Search for the cell housing the specified text and yield its [X, Y] center coordinate. 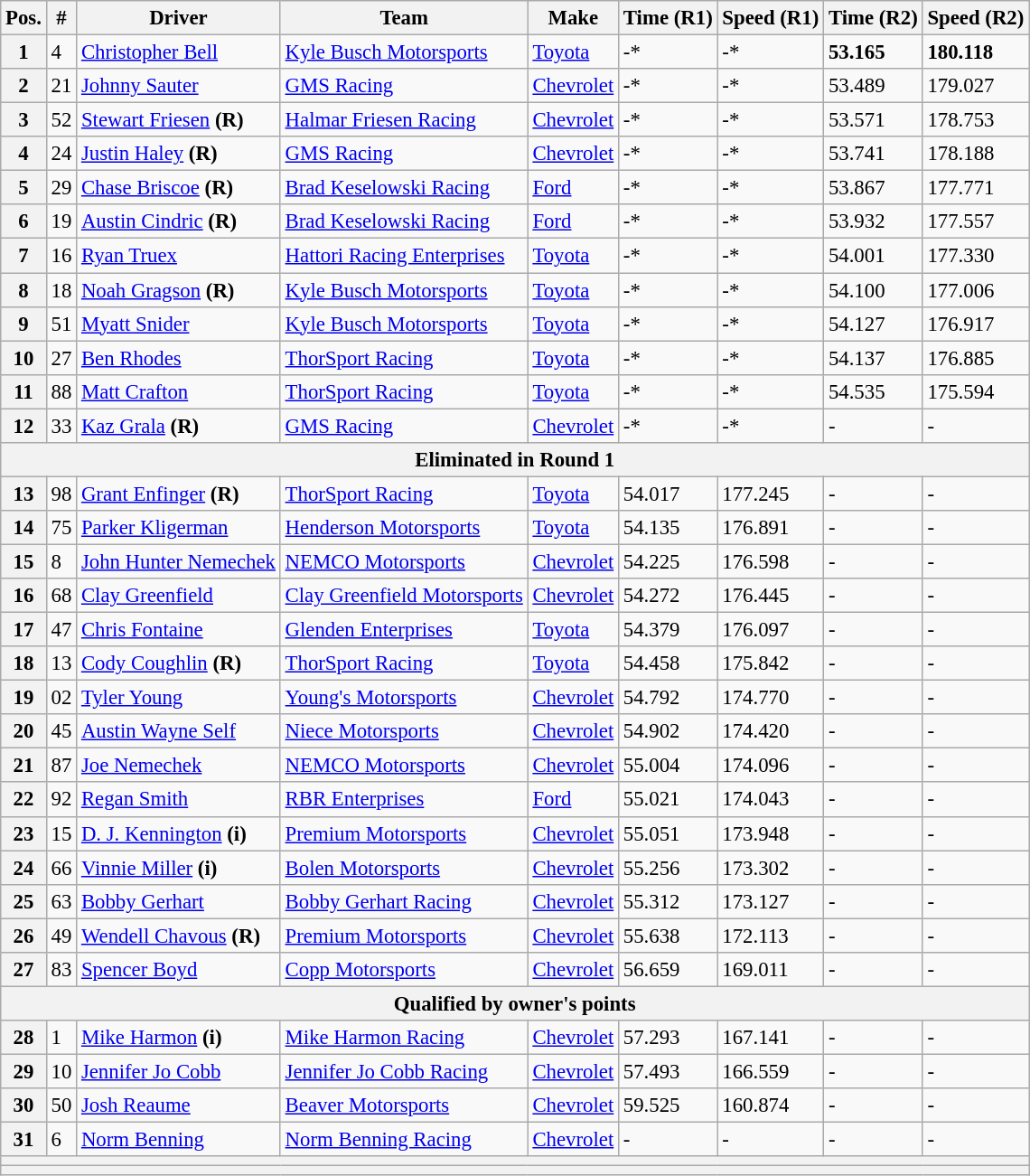
Noah Gragson (R) [179, 290]
Ryan Truex [179, 256]
167.141 [771, 1038]
45 [61, 731]
178.188 [976, 154]
180.118 [976, 52]
Qualified by owner's points [515, 1003]
92 [61, 800]
176.917 [976, 324]
Kaz Grala (R) [179, 426]
D. J. Kennington (i) [179, 833]
55.638 [669, 936]
17 [23, 630]
55.051 [669, 833]
54.135 [669, 528]
53.571 [874, 120]
25 [23, 901]
2 [23, 86]
Mike Harmon (i) [179, 1038]
5 [23, 188]
26 [23, 936]
173.948 [771, 833]
55.312 [669, 901]
51 [61, 324]
53.867 [874, 188]
87 [61, 766]
54.100 [874, 290]
Time (R2) [874, 18]
53.165 [874, 52]
49 [61, 936]
98 [61, 494]
Time (R1) [669, 18]
Austin Cindric (R) [179, 221]
88 [61, 391]
56.659 [669, 970]
66 [61, 868]
Clay Greenfield Motorsports [404, 596]
22 [23, 800]
55.256 [669, 868]
174.096 [771, 766]
12 [23, 426]
57.293 [669, 1038]
54.127 [874, 324]
160.874 [771, 1105]
14 [23, 528]
53.489 [874, 86]
54.225 [669, 561]
Make [573, 18]
Norm Benning [179, 1140]
75 [61, 528]
177.006 [976, 290]
53.932 [874, 221]
Ben Rhodes [179, 358]
Beaver Motorsports [404, 1105]
Chris Fontaine [179, 630]
54.137 [874, 358]
174.420 [771, 731]
174.043 [771, 800]
Hattori Racing Enterprises [404, 256]
7 [23, 256]
55.004 [669, 766]
Jennifer Jo Cobb Racing [404, 1071]
Team [404, 18]
Chase Briscoe (R) [179, 188]
Stewart Friesen (R) [179, 120]
177.557 [976, 221]
83 [61, 970]
Bolen Motorsports [404, 868]
177.771 [976, 188]
Driver [179, 18]
54.458 [669, 663]
02 [61, 698]
172.113 [771, 936]
169.011 [771, 970]
174.770 [771, 698]
Regan Smith [179, 800]
Josh Reaume [179, 1105]
28 [23, 1038]
54.902 [669, 731]
# [61, 18]
178.753 [976, 120]
179.027 [976, 86]
54.379 [669, 630]
Spencer Boyd [179, 970]
47 [61, 630]
54.535 [874, 391]
57.493 [669, 1071]
Henderson Motorsports [404, 528]
Tyler Young [179, 698]
Eliminated in Round 1 [515, 460]
20 [23, 731]
173.302 [771, 868]
68 [61, 596]
175.842 [771, 663]
Glenden Enterprises [404, 630]
Johnny Sauter [179, 86]
Bobby Gerhart [179, 901]
Grant Enfinger (R) [179, 494]
176.445 [771, 596]
176.885 [976, 358]
33 [61, 426]
23 [23, 833]
53.741 [874, 154]
Parker Kligerman [179, 528]
Vinnie Miller (i) [179, 868]
54.001 [874, 256]
50 [61, 1105]
Cody Coughlin (R) [179, 663]
Norm Benning Racing [404, 1140]
31 [23, 1140]
Wendell Chavous (R) [179, 936]
Matt Crafton [179, 391]
Jennifer Jo Cobb [179, 1071]
177.245 [771, 494]
54.792 [669, 698]
54.017 [669, 494]
Joe Nemechek [179, 766]
Clay Greenfield [179, 596]
Halmar Friesen Racing [404, 120]
John Hunter Nemechek [179, 561]
54.272 [669, 596]
Pos. [23, 18]
176.598 [771, 561]
Justin Haley (R) [179, 154]
Copp Motorsports [404, 970]
177.330 [976, 256]
30 [23, 1105]
Speed (R1) [771, 18]
55.021 [669, 800]
Christopher Bell [179, 52]
Speed (R2) [976, 18]
175.594 [976, 391]
63 [61, 901]
Myatt Snider [179, 324]
11 [23, 391]
Austin Wayne Self [179, 731]
Young's Motorsports [404, 698]
59.525 [669, 1105]
52 [61, 120]
166.559 [771, 1071]
9 [23, 324]
173.127 [771, 901]
176.891 [771, 528]
RBR Enterprises [404, 800]
Mike Harmon Racing [404, 1038]
176.097 [771, 630]
3 [23, 120]
Niece Motorsports [404, 731]
Bobby Gerhart Racing [404, 901]
